Find where the given text appears and provide that cell's center as (x, y) coordinate. 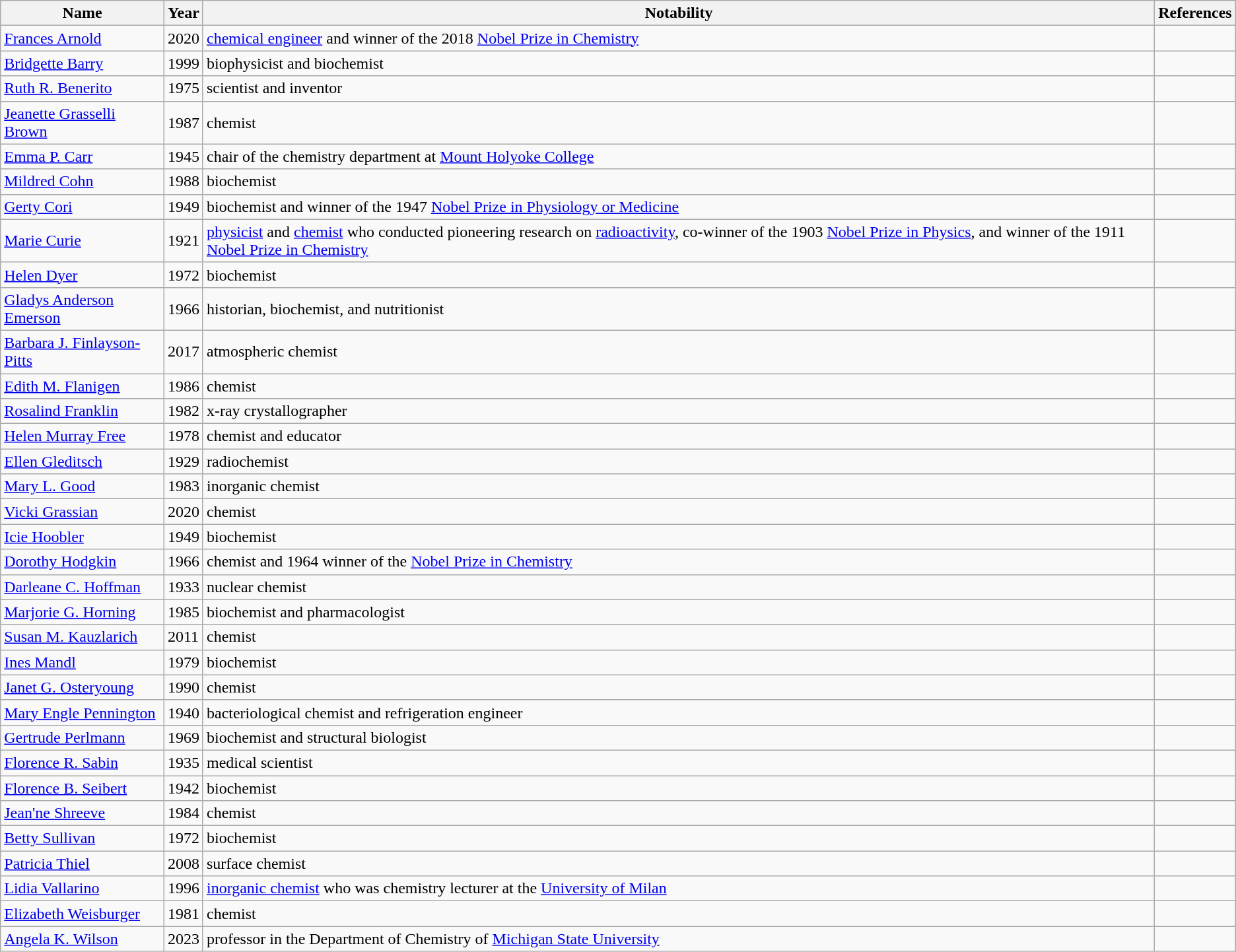
1987 (184, 123)
medical scientist (679, 763)
Ruth R. Benerito (83, 88)
scientist and inventor (679, 88)
professor in the Department of Chemistry of Michigan State University (679, 939)
Edith M. Flanigen (83, 386)
biochemist and winner of the 1947 Nobel Prize in Physiology or Medicine (679, 207)
1969 (184, 737)
Elizabeth Weisburger (83, 914)
1982 (184, 411)
Emma P. Carr (83, 156)
radiochemist (679, 461)
Gertrude Perlmann (83, 737)
nuclear chemist (679, 587)
1986 (184, 386)
2017 (184, 351)
biochemist and pharmacologist (679, 612)
2008 (184, 864)
Dorothy Hodgkin (83, 562)
1983 (184, 487)
Lidia Vallarino (83, 889)
1979 (184, 662)
1935 (184, 763)
1984 (184, 813)
Name (83, 13)
Helen Dyer (83, 275)
Patricia Thiel (83, 864)
Gerty Cori (83, 207)
Notability (679, 13)
chemist and 1964 winner of the Nobel Prize in Chemistry (679, 562)
bacteriological chemist and refrigeration engineer (679, 712)
2023 (184, 939)
1929 (184, 461)
2011 (184, 637)
1985 (184, 612)
Angela K. Wilson (83, 939)
Florence R. Sabin (83, 763)
Rosalind Franklin (83, 411)
inorganic chemist who was chemistry lecturer at the University of Milan (679, 889)
Jean'ne Shreeve (83, 813)
1945 (184, 156)
Gladys Anderson Emerson (83, 309)
Helen Murray Free (83, 436)
x-ray crystallographer (679, 411)
Florence B. Seibert (83, 788)
Frances Arnold (83, 38)
chemist and educator (679, 436)
Ellen Gleditsch (83, 461)
Bridgette Barry (83, 63)
Mary Engle Pennington (83, 712)
Susan M. Kauzlarich (83, 637)
inorganic chemist (679, 487)
1988 (184, 182)
Mary L. Good (83, 487)
1942 (184, 788)
Darleane C. Hoffman (83, 587)
1975 (184, 88)
Marjorie G. Horning (83, 612)
Betty Sullivan (83, 838)
Vicki Grassian (83, 512)
References (1195, 13)
Ines Mandl (83, 662)
1933 (184, 587)
1921 (184, 240)
surface chemist (679, 864)
Barbara J. Finlayson-Pitts (83, 351)
1999 (184, 63)
1981 (184, 914)
Icie Hoobler (83, 537)
Year (184, 13)
1940 (184, 712)
1996 (184, 889)
Jeanette Grasselli Brown (83, 123)
historian, biochemist, and nutritionist (679, 309)
chemical engineer and winner of the 2018 Nobel Prize in Chemistry (679, 38)
Marie Curie (83, 240)
1990 (184, 687)
Mildred Cohn (83, 182)
Janet G. Osteryoung (83, 687)
atmospheric chemist (679, 351)
chair of the chemistry department at Mount Holyoke College (679, 156)
1978 (184, 436)
biochemist and structural biologist (679, 737)
biophysicist and biochemist (679, 63)
